From the cell containing the given text, extract its center point as [x, y] coordinate. 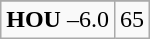
HOU –6.0 [58, 20]
65 [132, 20]
